Locate the cell with the specified text and output its (x, y) center coordinate. 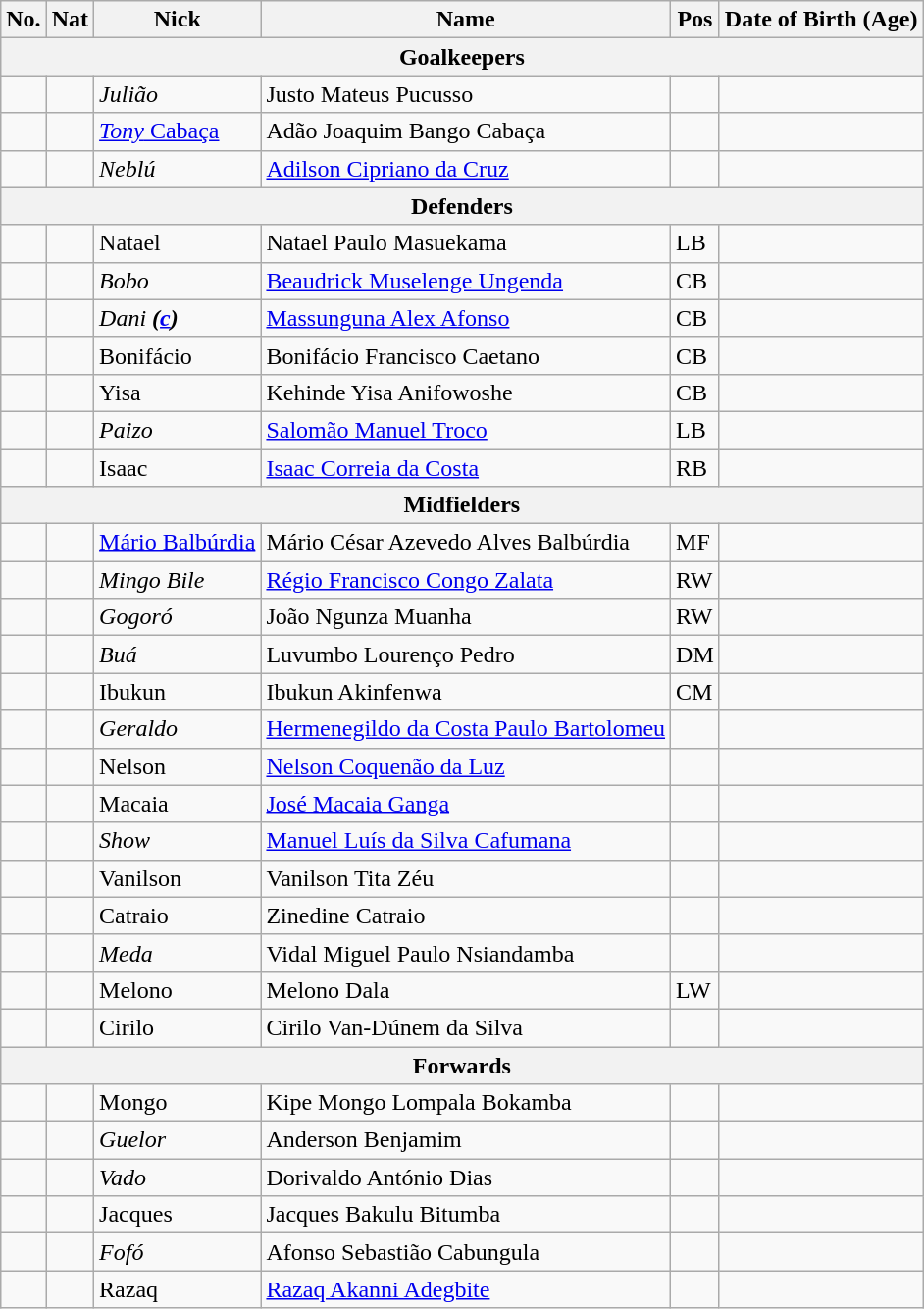
Gogoró (178, 617)
Date of Birth (Age) (821, 20)
Goalkeepers (462, 57)
Vanilson (178, 878)
Mingo Bile (178, 580)
Hermenegildo da Costa Paulo Bartolomeu (466, 729)
Midfielders (462, 505)
Buá (178, 654)
Jacques (178, 1215)
Razaq Akanni Adegbite (466, 1289)
Salomão Manuel Troco (466, 430)
Geraldo (178, 729)
Mário Balbúrdia (178, 543)
Régio Francisco Congo Zalata (466, 580)
Massunguna Alex Afonso (466, 318)
Dani (c) (178, 318)
Luvumbo Lourenço Pedro (466, 654)
Jacques Bakulu Bitumba (466, 1215)
Razaq (178, 1289)
Name (466, 20)
Ibukun (178, 692)
Manuel Luís da Silva Cafumana (466, 841)
Ibukun Akinfenwa (466, 692)
Nelson (178, 766)
Vidal Miguel Paulo Nsiandamba (466, 953)
No. (24, 20)
DM (695, 654)
Nat (70, 20)
Julião (178, 94)
Cirilo (178, 1027)
CM (695, 692)
Neblú (178, 169)
Afonso Sebastião Cabungula (466, 1252)
Adilson Cipriano da Cruz (466, 169)
Dorivaldo António Dias (466, 1178)
Isaac Correia da Costa (466, 468)
Vanilson Tita Zéu (466, 878)
Tony Cabaça (178, 131)
Bonifácio Francisco Caetano (466, 355)
LW (695, 990)
Nelson Coquenão da Luz (466, 766)
Cirilo Van-Dúnem da Silva (466, 1027)
Pos (695, 20)
Kehinde Yisa Anifowoshe (466, 393)
Forwards (462, 1065)
Nick (178, 20)
José Macaia Ganga (466, 804)
Justo Mateus Pucusso (466, 94)
Mário César Azevedo Alves Balbúrdia (466, 543)
Yisa (178, 393)
Isaac (178, 468)
Catraio (178, 916)
Natael Paulo Masuekama (466, 243)
Melono Dala (466, 990)
João Ngunza Muanha (466, 617)
Beaudrick Muselenge Ungenda (466, 281)
Macaia (178, 804)
Bobo (178, 281)
Defenders (462, 206)
Adão Joaquim Bango Cabaça (466, 131)
Bonifácio (178, 355)
Zinedine Catraio (466, 916)
Melono (178, 990)
Paizo (178, 430)
RB (695, 468)
Guelor (178, 1140)
Natael (178, 243)
Show (178, 841)
Fofó (178, 1252)
MF (695, 543)
Anderson Benjamim (466, 1140)
Meda (178, 953)
Mongo (178, 1103)
Vado (178, 1178)
Kipe Mongo Lompala Bokamba (466, 1103)
